Provide the [x, y] coordinate of the cell's center where the given text is located.  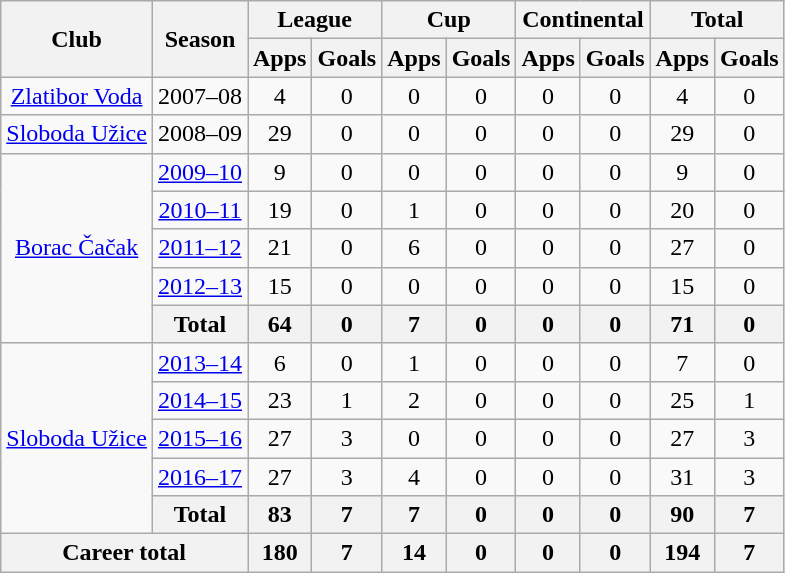
19 [280, 210]
2016–17 [200, 477]
2010–11 [200, 210]
64 [280, 324]
Club [77, 39]
23 [280, 400]
Career total [124, 553]
Zlatibor Voda [77, 96]
25 [682, 400]
90 [682, 515]
180 [280, 553]
21 [280, 248]
Borac Čačak [77, 248]
2007–08 [200, 96]
71 [682, 324]
2015–16 [200, 438]
2011–12 [200, 248]
2013–14 [200, 362]
Continental [583, 20]
Cup [449, 20]
2012–13 [200, 286]
2 [414, 400]
Season [200, 39]
83 [280, 515]
2014–15 [200, 400]
League [315, 20]
2009–10 [200, 172]
194 [682, 553]
14 [414, 553]
20 [682, 210]
2008–09 [200, 134]
31 [682, 477]
